Return [x, y] of the center of cell containing provided text 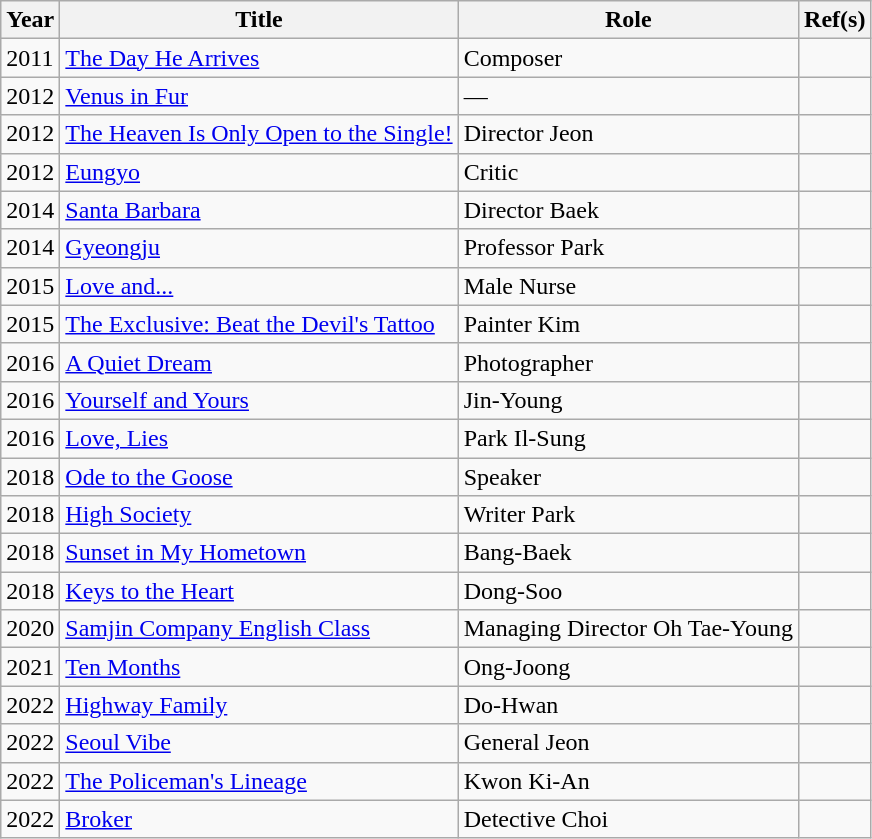
The Policeman's Lineage [259, 781]
Photographer [628, 362]
Highway Family [259, 705]
Eungyo [259, 172]
Broker [259, 819]
Seoul Vibe [259, 743]
Keys to the Heart [259, 591]
Speaker [628, 477]
The Day He Arrives [259, 58]
Director Baek [628, 210]
2021 [30, 667]
Park Il-Sung [628, 438]
Yourself and Yours [259, 400]
The Exclusive: Beat the Devil's Tattoo [259, 324]
Ref(s) [835, 20]
General Jeon [628, 743]
Ode to the Goose [259, 477]
Painter Kim [628, 324]
Sunset in My Hometown [259, 553]
A Quiet Dream [259, 362]
Ten Months [259, 667]
Love, Lies [259, 438]
Bang-Baek [628, 553]
Professor Park [628, 248]
Do-Hwan [628, 705]
Year [30, 20]
Managing Director Oh Tae-Young [628, 629]
Gyeongju [259, 248]
Jin-Young [628, 400]
Love and... [259, 286]
Dong-Soo [628, 591]
Critic [628, 172]
Ong-Joong [628, 667]
Kwon Ki-An [628, 781]
Composer [628, 58]
Venus in Fur [259, 96]
The Heaven Is Only Open to the Single! [259, 134]
Male Nurse [628, 286]
Director Jeon [628, 134]
Santa Barbara [259, 210]
2020 [30, 629]
— [628, 96]
Detective Choi [628, 819]
High Society [259, 515]
Writer Park [628, 515]
Samjin Company English Class [259, 629]
Role [628, 20]
2011 [30, 58]
Title [259, 20]
